Extract the (x, y) coordinate from the center of the cell holding the provided text.  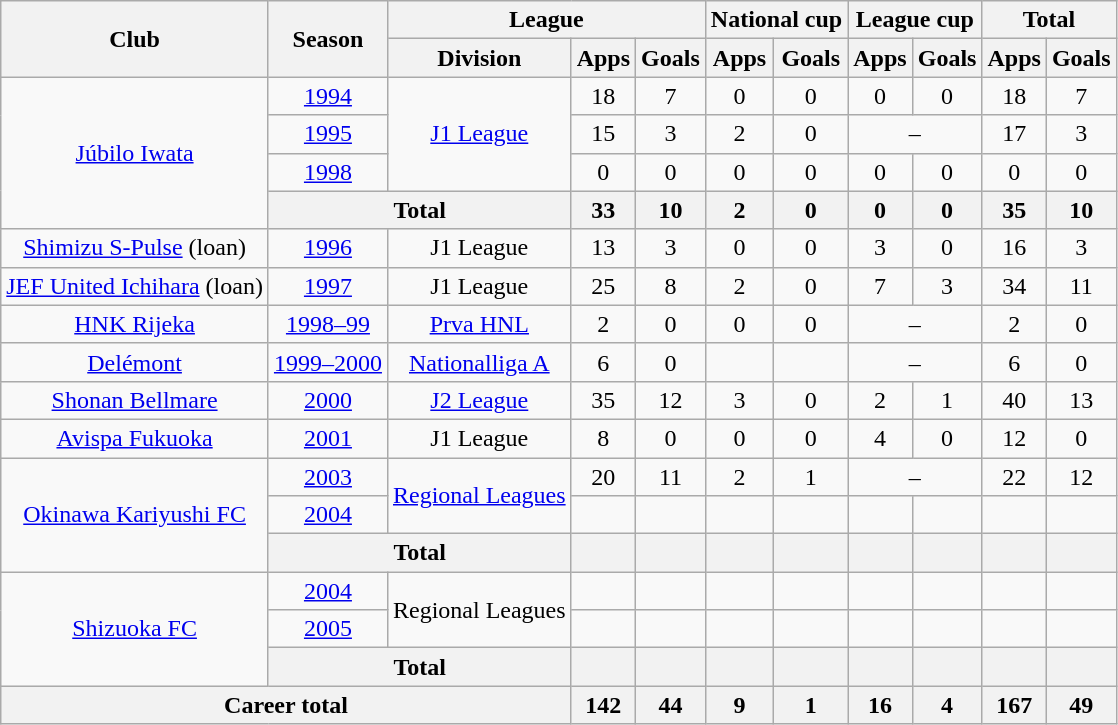
34 (1014, 286)
1995 (328, 134)
15 (603, 134)
9 (739, 705)
Nationalliga A (479, 362)
142 (603, 705)
Career total (286, 705)
Okinawa Kariyushi FC (135, 515)
49 (1081, 705)
Delémont (135, 362)
1998 (328, 172)
1996 (328, 248)
17 (1014, 134)
Division (479, 58)
League cup (915, 20)
40 (1014, 400)
22 (1014, 477)
Shonan Bellmare (135, 400)
Avispa Fukuoka (135, 438)
National cup (776, 20)
League (546, 20)
Shizuoka FC (135, 629)
J2 League (479, 400)
HNK Rijeka (135, 324)
1998–99 (328, 324)
Season (328, 39)
1997 (328, 286)
1999–2000 (328, 362)
20 (603, 477)
44 (671, 705)
JEF United Ichihara (loan) (135, 286)
2000 (328, 400)
25 (603, 286)
Júbilo Iwata (135, 153)
33 (603, 210)
Prva HNL (479, 324)
2003 (328, 477)
2005 (328, 629)
1994 (328, 96)
Shimizu S-Pulse (loan) (135, 248)
167 (1014, 705)
2001 (328, 438)
Club (135, 39)
